Provide the (x, y) coordinate of the cell's center where the given text is located.  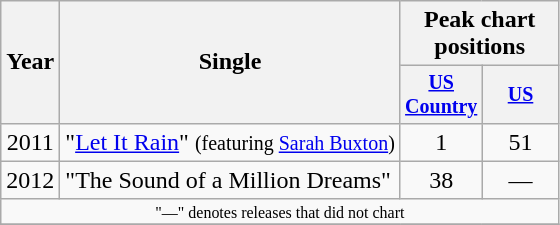
1 (441, 142)
Year (30, 62)
Peak chartpositions (480, 34)
2011 (30, 142)
US (520, 94)
Single (230, 62)
38 (441, 180)
"—" denotes releases that did not chart (280, 211)
"The Sound of a Million Dreams" (230, 180)
US Country (441, 94)
2012 (30, 180)
51 (520, 142)
"Let It Rain" (featuring Sarah Buxton) (230, 142)
— (520, 180)
